Output the [X, Y] coordinate of the center of the cell containing the given text.  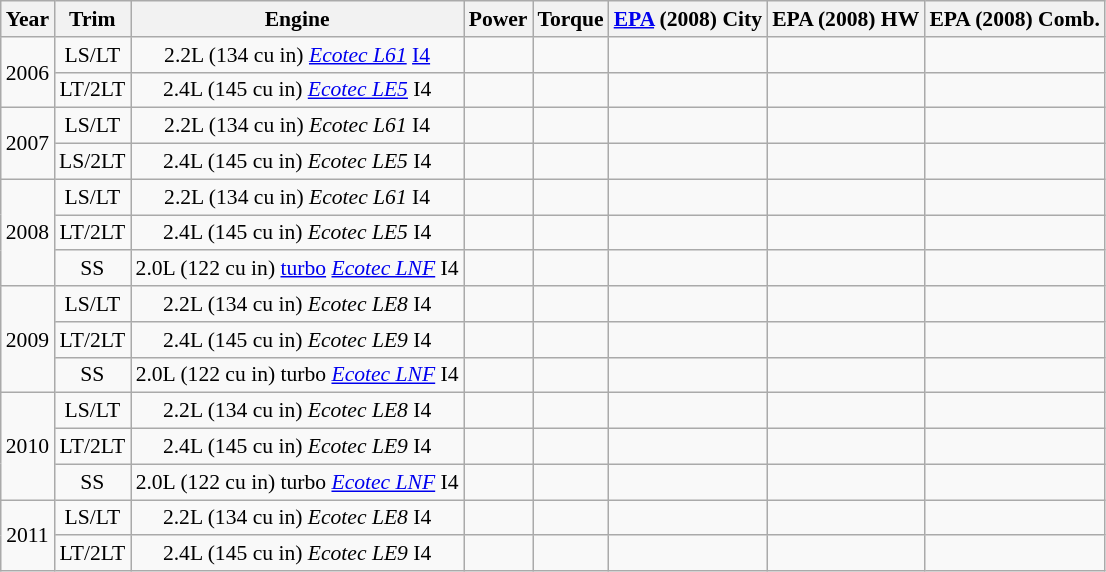
2007 [28, 144]
Power [498, 19]
2010 [28, 446]
EPA (2008) HW [846, 19]
Torque [571, 19]
Year [28, 19]
Trim [92, 19]
2008 [28, 232]
2009 [28, 340]
2006 [28, 72]
EPA (2008) Comb. [1014, 19]
2011 [28, 536]
EPA (2008) City [688, 19]
LS/2LT [92, 162]
Engine [298, 19]
